Return [x, y] of the center of cell containing provided text 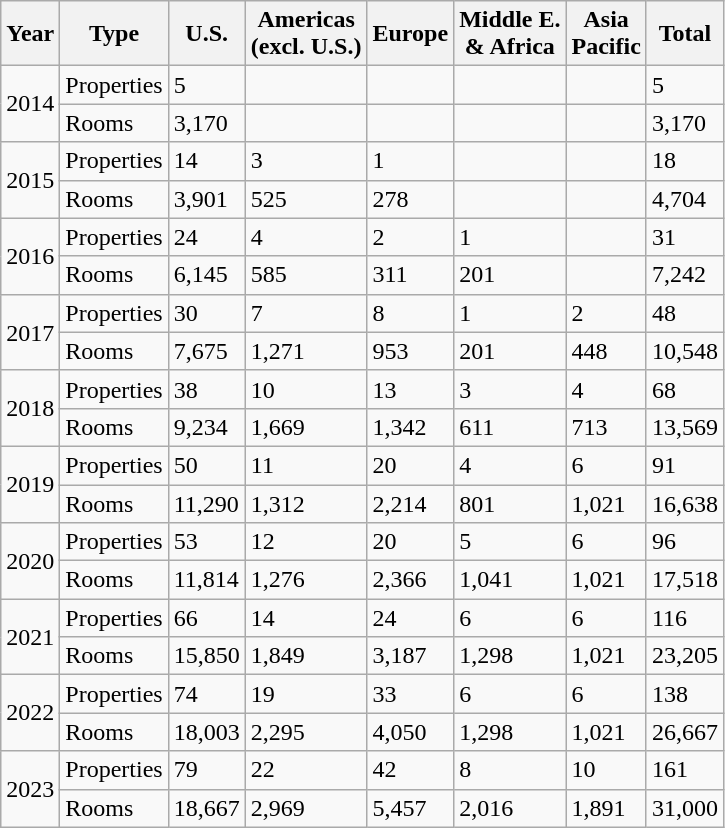
525 [306, 199]
2015 [30, 180]
Asia Pacific [606, 34]
6,145 [206, 275]
48 [684, 313]
23,205 [684, 656]
2,366 [410, 580]
12 [306, 542]
3,901 [206, 199]
Total [684, 34]
31,000 [684, 808]
10,548 [684, 351]
2,214 [410, 503]
1,342 [410, 427]
1,669 [306, 427]
801 [510, 503]
2018 [30, 408]
4,050 [410, 732]
74 [206, 694]
7,675 [206, 351]
5,457 [410, 808]
38 [206, 389]
2023 [30, 789]
4,704 [684, 199]
1,041 [510, 580]
11 [306, 465]
138 [684, 694]
19 [306, 694]
2021 [30, 637]
1,312 [306, 503]
33 [410, 694]
161 [684, 770]
3,187 [410, 656]
68 [684, 389]
11,290 [206, 503]
11,814 [206, 580]
18,667 [206, 808]
16,638 [684, 503]
53 [206, 542]
2017 [30, 332]
1,891 [606, 808]
18,003 [206, 732]
Type [114, 34]
31 [684, 237]
91 [684, 465]
7 [306, 313]
18 [684, 161]
1,849 [306, 656]
713 [606, 427]
17,518 [684, 580]
66 [206, 618]
116 [684, 618]
Americas(excl. U.S.) [306, 34]
7,242 [684, 275]
1,271 [306, 351]
278 [410, 199]
Europe [410, 34]
2,969 [306, 808]
22 [306, 770]
611 [510, 427]
448 [606, 351]
9,234 [206, 427]
79 [206, 770]
13,569 [684, 427]
15,850 [206, 656]
13 [410, 389]
2016 [30, 256]
2,295 [306, 732]
Middle E.& Africa [510, 34]
42 [410, 770]
953 [410, 351]
1,276 [306, 580]
Year [30, 34]
2014 [30, 104]
585 [306, 275]
26,667 [684, 732]
2019 [30, 484]
U.S. [206, 34]
50 [206, 465]
2020 [30, 561]
96 [684, 542]
311 [410, 275]
2022 [30, 713]
2,016 [510, 808]
30 [206, 313]
